Output the (X, Y) coordinate of the center of the cell containing the given text.  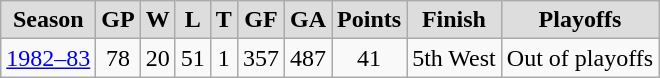
1 (224, 58)
GF (260, 20)
78 (118, 58)
Playoffs (580, 20)
1982–83 (48, 58)
Out of playoffs (580, 58)
20 (158, 58)
T (224, 20)
357 (260, 58)
Finish (454, 20)
GA (308, 20)
GP (118, 20)
487 (308, 58)
41 (370, 58)
L (192, 20)
51 (192, 58)
W (158, 20)
5th West (454, 58)
Season (48, 20)
Points (370, 20)
